Pinpoint the cell where the given text exists, returning its (x, y) midpoint coordinate. 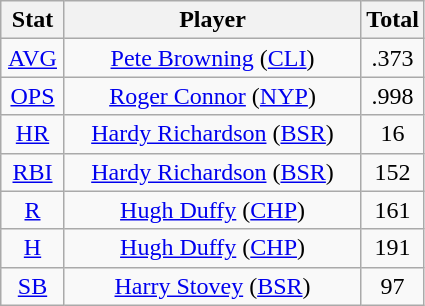
16 (393, 134)
HR (33, 134)
.373 (393, 58)
Total (393, 20)
AVG (33, 58)
191 (393, 248)
152 (393, 172)
97 (393, 286)
.998 (393, 96)
OPS (33, 96)
161 (393, 210)
Player (212, 20)
RBI (33, 172)
R (33, 210)
Harry Stovey (BSR) (212, 286)
SB (33, 286)
H (33, 248)
Pete Browning (CLI) (212, 58)
Roger Connor (NYP) (212, 96)
Stat (33, 20)
